Determine the (x, y) coordinate at the center of the cell enclosing the given text.  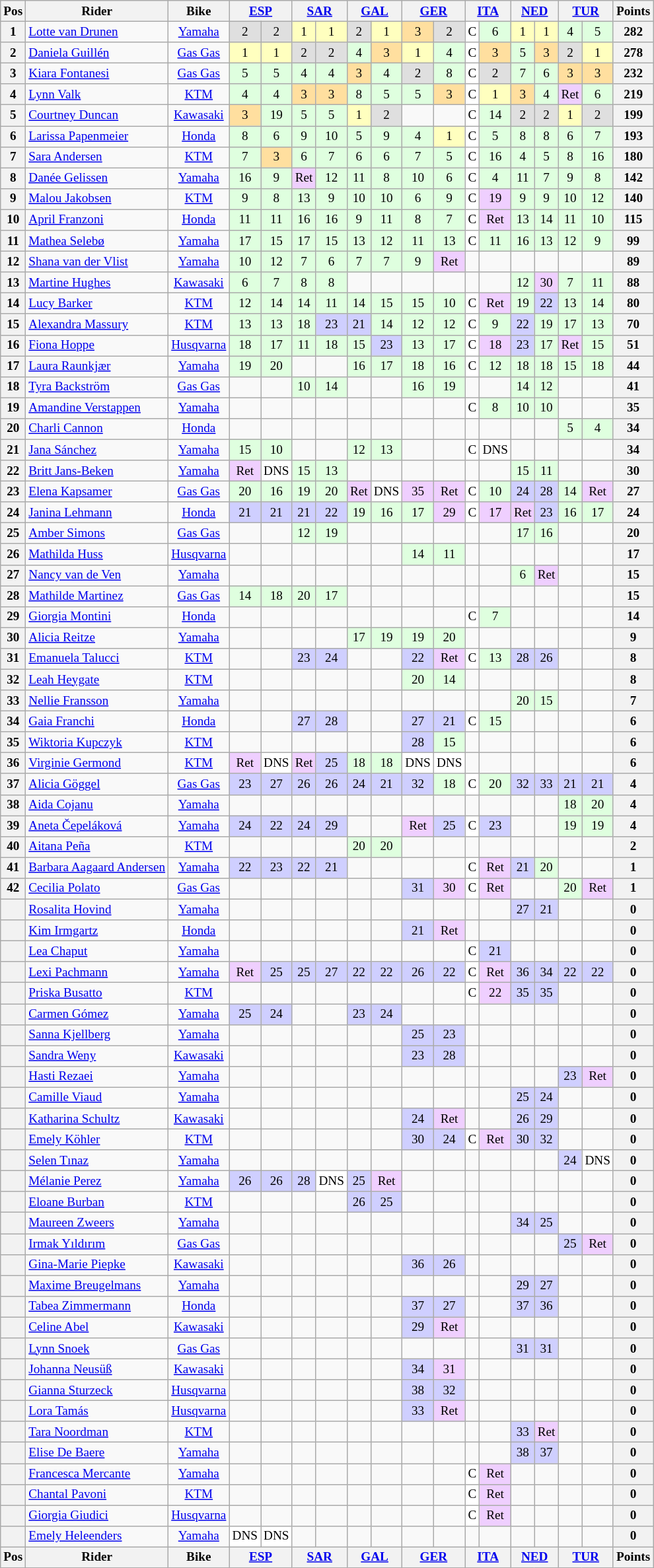
Mathilde Martinez (97, 596)
Tabea Zimmermann (97, 1306)
Alexandra Massury (97, 324)
Lea Chaput (97, 951)
Jana Sánchez (97, 450)
Shana van der Vlist (97, 262)
70 (633, 324)
Giorgia Montini (97, 617)
Hasti Rezaei (97, 1077)
142 (633, 178)
Lynn Valk (97, 94)
Camille Viaud (97, 1098)
Emely Heleenders (97, 1536)
Carmen Gómez (97, 1014)
180 (633, 157)
140 (633, 199)
Maureen Zweers (97, 1223)
Alicia Göggel (97, 784)
282 (633, 32)
April Franzoni (97, 220)
Kiara Fontanesi (97, 73)
Mathilda Huss (97, 554)
Rosalita Hovind (97, 909)
Danée Gelissen (97, 178)
Janina Lehmann (97, 513)
Aida Cojanu (97, 805)
Tyra Backström (97, 387)
193 (633, 136)
39 (13, 826)
232 (633, 73)
Sandra Weny (97, 1056)
278 (633, 53)
Martine Hughes (97, 283)
99 (633, 241)
115 (633, 220)
Cecilia Polato (97, 888)
Wiktoria Kupczyk (97, 742)
Maxime Breugelmans (97, 1286)
Courtney Duncan (97, 116)
40 (13, 847)
44 (633, 366)
Lucy Barker (97, 304)
Priska Busatto (97, 993)
Charli Cannon (97, 429)
Laura Raunkjær (97, 366)
Nancy van de Ven (97, 575)
Leah Heygate (97, 680)
89 (633, 262)
Irmak Yıldırım (97, 1244)
Mélanie Perez (97, 1181)
Lotte van Drunen (97, 32)
Barbara Aagaard Andersen (97, 868)
Amber Simons (97, 534)
Kim Irmgartz (97, 931)
51 (633, 345)
Britt Jans-Beken (97, 471)
Tara Noordman (97, 1432)
Elise De Baere (97, 1453)
Larissa Papenmeier (97, 136)
Lynn Snoek (97, 1349)
Malou Jakobsen (97, 199)
Gianna Sturzeck (97, 1390)
Amandine Verstappen (97, 408)
Katharina Schultz (97, 1119)
Mathea Selebø (97, 241)
Daniela Guillén (97, 53)
Nellie Fransson (97, 701)
Chantal Pavoni (97, 1495)
88 (633, 283)
Francesca Mercante (97, 1474)
Giorgia Giudici (97, 1516)
Fiona Hoppe (97, 345)
Alicia Reitze (97, 638)
Lora Tamás (97, 1411)
Aitana Peña (97, 847)
219 (633, 94)
42 (13, 888)
Gina-Marie Piepke (97, 1265)
Virginie Germond (97, 764)
Aneta Čepeláková (97, 826)
Selen Tınaz (97, 1160)
199 (633, 116)
Gaia Franchi (97, 721)
Emanuela Talucci (97, 659)
Emely Köhler (97, 1139)
Eloane Burban (97, 1202)
Celine Abel (97, 1328)
Lexi Pachmann (97, 972)
Johanna Neusüß (97, 1369)
80 (633, 304)
Elena Kapsamer (97, 491)
Sanna Kjellberg (97, 1035)
Sara Andersen (97, 157)
